Search for the cell housing the specified text and yield its (X, Y) center coordinate. 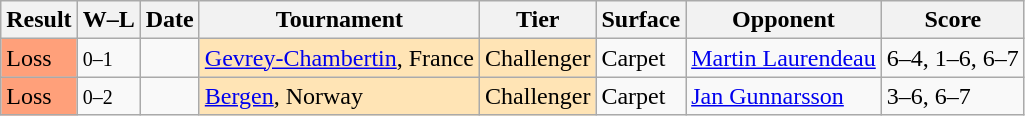
Opponent (784, 20)
Martin Laurendeau (784, 58)
0–2 (108, 96)
Surface (641, 20)
Result (39, 20)
W–L (108, 20)
Tier (538, 20)
6–4, 1–6, 6–7 (952, 58)
Score (952, 20)
Bergen, Norway (339, 96)
Date (170, 20)
Jan Gunnarsson (784, 96)
Gevrey-Chambertin, France (339, 58)
0–1 (108, 58)
3–6, 6–7 (952, 96)
Tournament (339, 20)
